Extract the [x, y] coordinate from the center of the cell holding the provided text.  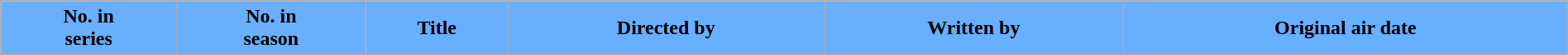
No. inseason [271, 28]
No. inseries [89, 28]
Written by [973, 28]
Directed by [666, 28]
Original air date [1345, 28]
Title [437, 28]
